Search for the cell housing the specified text and yield its (X, Y) center coordinate. 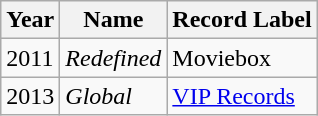
Global (114, 96)
VIP Records (242, 96)
Moviebox (242, 58)
Year (30, 20)
2013 (30, 96)
Record Label (242, 20)
Redefined (114, 58)
Name (114, 20)
2011 (30, 58)
